Pinpoint the cell where the given text exists, returning its (x, y) midpoint coordinate. 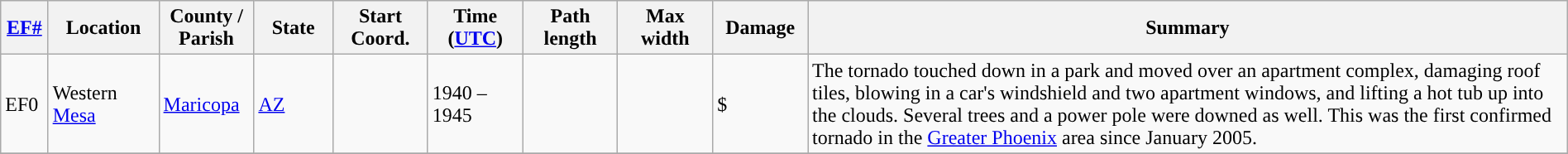
EF# (25, 28)
Western Mesa (103, 104)
County / Parish (207, 28)
Start Coord. (380, 28)
Time (UTC) (475, 28)
Location (103, 28)
State (294, 28)
EF0 (25, 104)
Summary (1188, 28)
$ (761, 104)
AZ (294, 104)
Max width (665, 28)
1940 – 1945 (475, 104)
Damage (761, 28)
Maricopa (207, 104)
Path length (571, 28)
